Output the (x, y) coordinate of the center of the cell containing the given text.  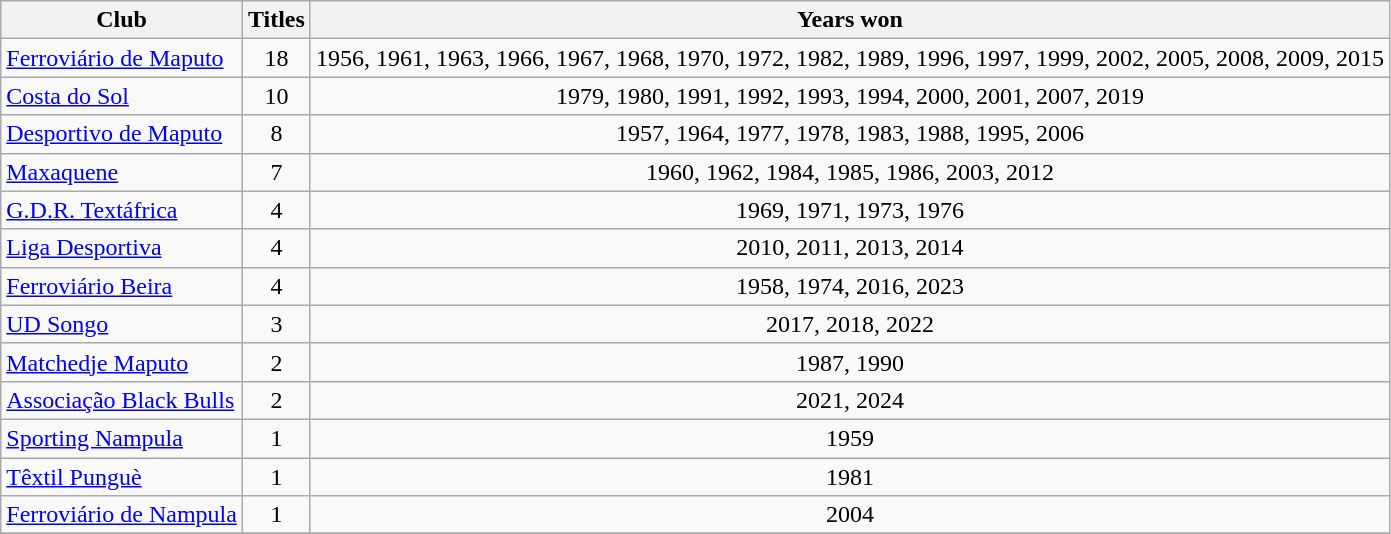
1959 (850, 438)
Associação Black Bulls (122, 400)
7 (276, 172)
1981 (850, 477)
2010, 2011, 2013, 2014 (850, 248)
Ferroviário de Maputo (122, 58)
1957, 1964, 1977, 1978, 1983, 1988, 1995, 2006 (850, 134)
Costa do Sol (122, 96)
10 (276, 96)
Years won (850, 20)
1956, 1961, 1963, 1966, 1967, 1968, 1970, 1972, 1982, 1989, 1996, 1997, 1999, 2002, 2005, 2008, 2009, 2015 (850, 58)
Matchedje Maputo (122, 362)
2004 (850, 515)
8 (276, 134)
Ferroviário Beira (122, 286)
1987, 1990 (850, 362)
1969, 1971, 1973, 1976 (850, 210)
Têxtil Punguè (122, 477)
1979, 1980, 1991, 1992, 1993, 1994, 2000, 2001, 2007, 2019 (850, 96)
UD Songo (122, 324)
2017, 2018, 2022 (850, 324)
Liga Desportiva (122, 248)
1958, 1974, 2016, 2023 (850, 286)
Desportivo de Maputo (122, 134)
Ferroviário de Nampula (122, 515)
3 (276, 324)
Titles (276, 20)
18 (276, 58)
Club (122, 20)
Maxaquene (122, 172)
1960, 1962, 1984, 1985, 1986, 2003, 2012 (850, 172)
2021, 2024 (850, 400)
Sporting Nampula (122, 438)
G.D.R. Textáfrica (122, 210)
